Output the (x, y) coordinate of the center of the cell containing the given text.  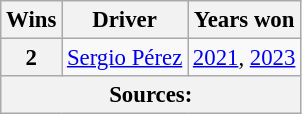
2021, 2023 (244, 58)
Sources: (151, 95)
Wins (32, 20)
Driver (125, 20)
2 (32, 58)
Years won (244, 20)
Sergio Pérez (125, 58)
